Pinpoint the cell where the given text exists, returning its [x, y] midpoint coordinate. 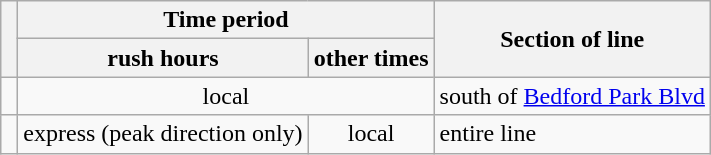
south of Bedford Park Blvd [572, 96]
entire line [572, 134]
Section of line [572, 39]
rush hours [163, 58]
Time period [226, 20]
other times [371, 58]
express (peak direction only) [163, 134]
